Return (x, y) of the center of cell containing provided text 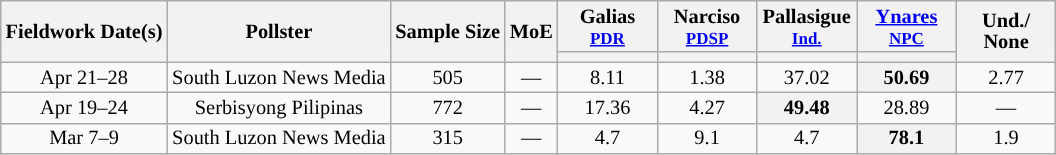
1.38 (707, 78)
Serbisyong Pilipinas (278, 108)
Sample Size (447, 30)
50.69 (907, 78)
Mar 7–9 (84, 138)
4.27 (707, 108)
17.36 (608, 108)
1.9 (1006, 138)
Fieldwork Date(s) (84, 30)
315 (447, 138)
YnaresNPC (907, 26)
PallasigueInd. (807, 26)
8.11 (608, 78)
772 (447, 108)
505 (447, 78)
Apr 21–28 (84, 78)
49.48 (807, 108)
78.1 (907, 138)
9.1 (707, 138)
Apr 19–24 (84, 108)
37.02 (807, 78)
NarcisoPDSP (707, 26)
MoE (532, 30)
2.77 (1006, 78)
GaliasPDR (608, 26)
28.89 (907, 108)
Pollster (278, 30)
Und./None (1006, 30)
